Identify which cell holds the provided text, then report its [X, Y] central coordinate. 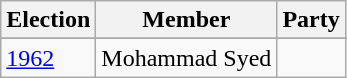
Election [48, 20]
Party [311, 20]
Member [186, 20]
Mohammad Syed [186, 58]
1962 [48, 58]
